Search for the cell housing the specified text and yield its [x, y] center coordinate. 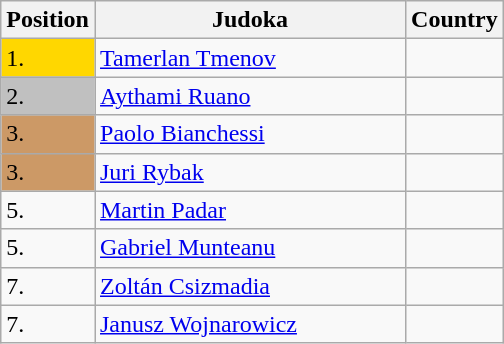
Tamerlan Tmenov [250, 58]
Juri Rybak [250, 172]
Zoltán Csizmadia [250, 286]
Country [455, 20]
Position [48, 20]
Martin Padar [250, 210]
Judoka [250, 20]
1. [48, 58]
Janusz Wojnarowicz [250, 324]
Aythami Ruano [250, 96]
Paolo Bianchessi [250, 134]
Gabriel Munteanu [250, 248]
2. [48, 96]
